Provide the (x, y) coordinate of the cell's center where the given text is located.  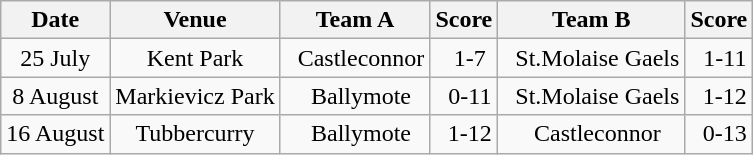
0-11 (464, 96)
Team B (592, 20)
Team A (355, 20)
Tubbercurry (195, 134)
1-7 (464, 58)
Kent Park (195, 58)
Markievicz Park (195, 96)
25 July (56, 58)
1-11 (719, 58)
16 August (56, 134)
Date (56, 20)
8 August (56, 96)
0-13 (719, 134)
Venue (195, 20)
